Pinpoint the cell where the given text exists, returning its (x, y) midpoint coordinate. 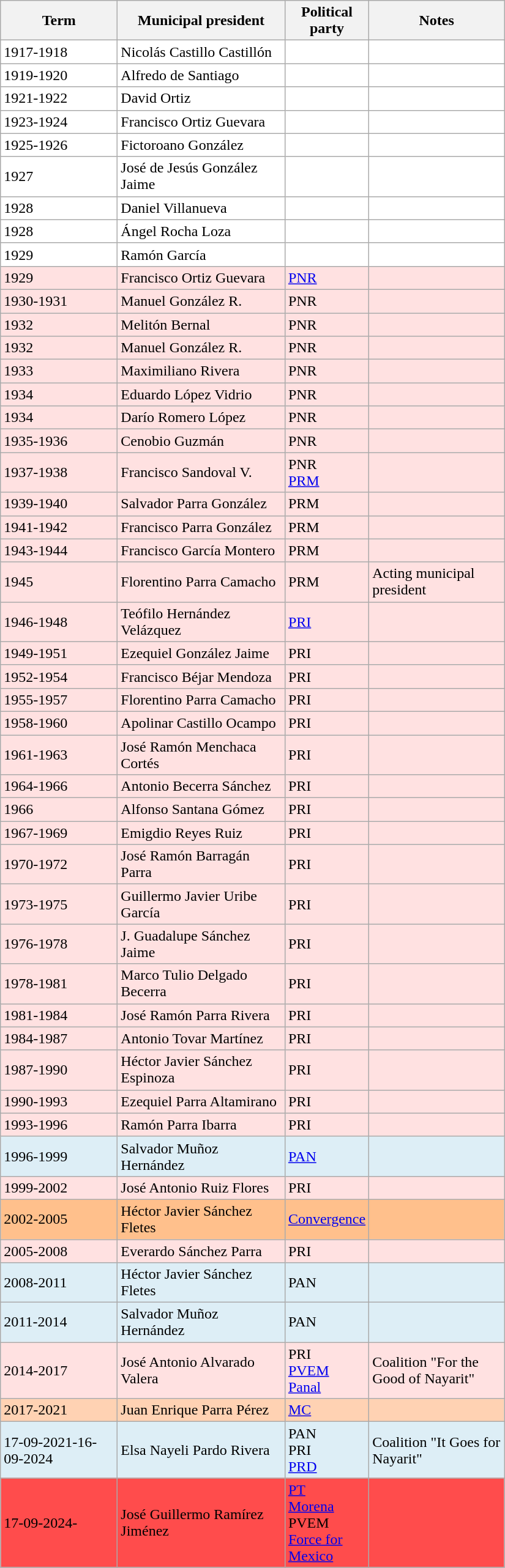
José Ramón Menchaca Cortés (201, 755)
1921-1922 (59, 98)
Ramón Parra Ibarra (201, 1125)
1919-1920 (59, 75)
Teófilo Hernández Velázquez (201, 621)
José Ramón Parra Rivera (201, 1015)
1961-1963 (59, 755)
1923-1924 (59, 122)
1993-1996 (59, 1125)
17-09-2021-16-09-2024 (59, 1450)
Francisco Parra González (201, 527)
Juan Enrique Parra Pérez (201, 1410)
1976-1978 (59, 944)
Darío Romero López (201, 418)
Marco Tulio Delgado Becerra (201, 983)
Everardo Sánchez Parra (201, 1251)
1946-1948 (59, 621)
1935-1936 (59, 441)
1945 (59, 582)
1984-1987 (59, 1038)
Ezequiel Parra Altamirano (201, 1101)
Alfredo de Santiago (201, 75)
1949-1951 (59, 653)
Political party (327, 21)
1987-1990 (59, 1070)
Ezequiel González Jaime (201, 653)
Cenobio Guzmán (201, 441)
1996-1999 (59, 1156)
1970-1972 (59, 865)
Coalition "It Goes for Nayarit" (437, 1450)
1933 (59, 371)
1978-1981 (59, 983)
1955-1957 (59, 700)
PRI PVEM Panal (327, 1370)
Apolinar Castillo Ocampo (201, 723)
1937-1938 (59, 472)
2011-2014 (59, 1322)
2014-2017 (59, 1370)
Coalition "For the Good of Nayarit" (437, 1370)
Fictoroano González (201, 145)
José Guillermo Ramírez Jiménez (201, 1523)
1999-2002 (59, 1188)
17-09-2024- (59, 1523)
Nicolás Castillo Castillón (201, 52)
1952-1954 (59, 676)
PNR PRM (327, 472)
Daniel Villanueva (201, 208)
1973-1975 (59, 904)
1941-1942 (59, 527)
1917-1918 (59, 52)
Ángel Rocha Loza (201, 231)
1981-1984 (59, 1015)
Héctor Javier Sánchez Espinoza (201, 1070)
Francisco Béjar Mendoza (201, 676)
PT Morena PVEM Force for Mexico (327, 1523)
José Antonio Alvarado Valera (201, 1370)
PAN PRI PRD (327, 1450)
2005-2008 (59, 1251)
MC (327, 1410)
Eduardo López Vidrio (201, 394)
Francisco García Montero (201, 550)
Melitón Bernal (201, 325)
Antonio Tovar Martínez (201, 1038)
Ramón García (201, 254)
José Antonio Ruiz Flores (201, 1188)
1930-1931 (59, 301)
Term (59, 21)
Elsa Nayeli Pardo Rivera (201, 1450)
Emigdio Reyes Ruiz (201, 833)
1967-1969 (59, 833)
David Ortiz (201, 98)
Maximiliano Rivera (201, 371)
1964-1966 (59, 786)
1966 (59, 810)
1939-1940 (59, 504)
Acting municipal president (437, 582)
1958-1960 (59, 723)
Guillermo Javier Uribe García (201, 904)
Antonio Becerra Sánchez (201, 786)
Salvador Parra González (201, 504)
2017-2021 (59, 1410)
1925-1926 (59, 145)
José Ramón Barragán Parra (201, 865)
2008-2011 (59, 1283)
1927 (59, 176)
Francisco Sandoval V. (201, 472)
1990-1993 (59, 1101)
J. Guadalupe Sánchez Jaime (201, 944)
2002-2005 (59, 1219)
José de Jesús González Jaime (201, 176)
1943-1944 (59, 550)
Convergence (327, 1219)
Municipal president (201, 21)
Alfonso Santana Gómez (201, 810)
Notes (437, 21)
